Capture the cell that displays the provided text and extract its [x, y] central coordinate. 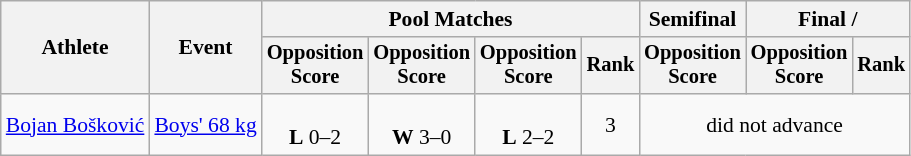
Athlete [76, 48]
Final / [828, 19]
Event [205, 48]
L 0–2 [316, 124]
Pool Matches [450, 19]
Semifinal [692, 19]
W 3–0 [422, 124]
did not advance [774, 124]
3 [611, 124]
L 2–2 [528, 124]
Boys' 68 kg [205, 124]
Bojan Bošković [76, 124]
